Search for the cell housing the specified text and yield its (X, Y) center coordinate. 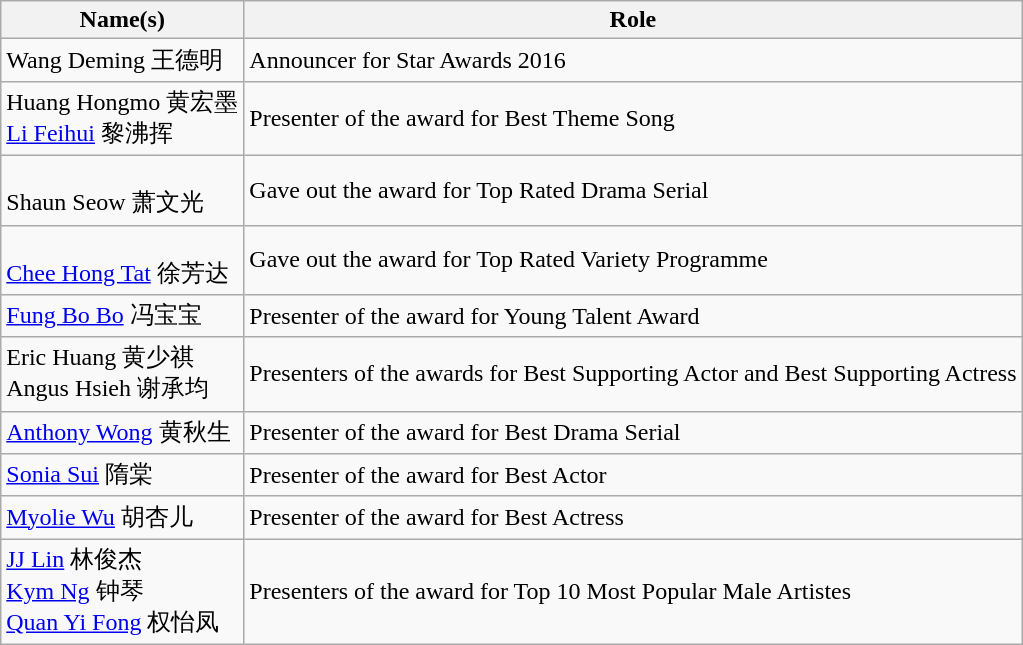
Name(s) (122, 20)
Eric Huang 黄少祺 Angus Hsieh 谢承均 (122, 374)
Gave out the award for Top Rated Drama Serial (633, 190)
Role (633, 20)
JJ Lin 林俊杰 Kym Ng 钟琴 Quan Yi Fong 权怡凤 (122, 592)
Anthony Wong 黄秋生 (122, 432)
Sonia Sui 隋棠 (122, 476)
Presenter of the award for Best Actress (633, 518)
Presenter of the award for Young Talent Award (633, 316)
Presenters of the award for Top 10 Most Popular Male Artistes (633, 592)
Gave out the award for Top Rated Variety Programme (633, 260)
Presenter of the award for Best Actor (633, 476)
Shaun Seow 萧文光 (122, 190)
Presenter of the award for Best Drama Serial (633, 432)
Fung Bo Bo 冯宝宝 (122, 316)
Huang Hongmo 黄宏墨 Li Feihui 黎沸挥 (122, 118)
Wang Deming 王德明 (122, 60)
Presenters of the awards for Best Supporting Actor and Best Supporting Actress (633, 374)
Presenter of the award for Best Theme Song (633, 118)
Chee Hong Tat 徐芳达 (122, 260)
Announcer for Star Awards 2016 (633, 60)
Myolie Wu 胡杏儿 (122, 518)
